Identify which cell holds the provided text, then report its [x, y] central coordinate. 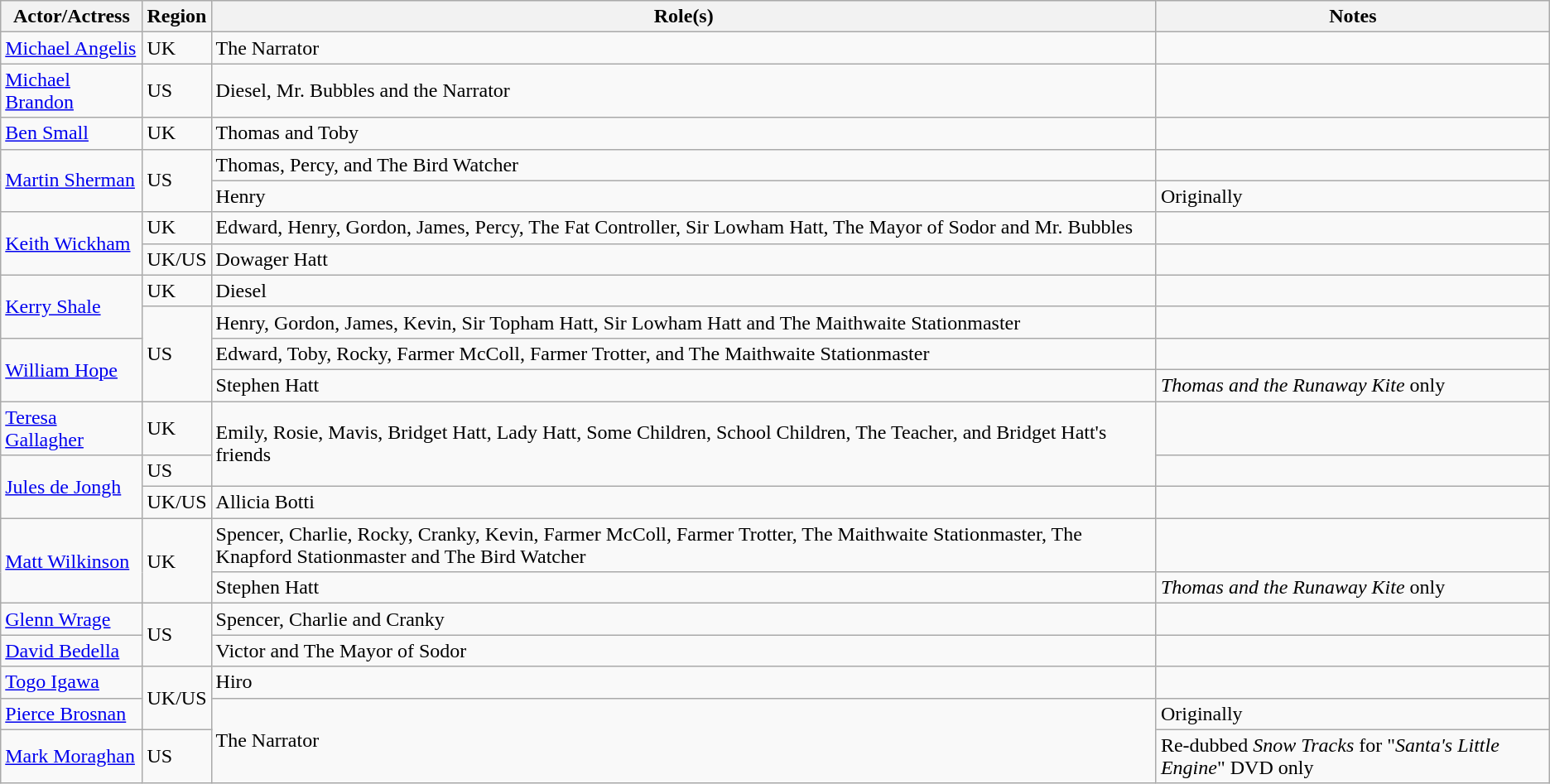
Keith Wickham [71, 243]
Actor/Actress [71, 17]
Michael Angelis [71, 48]
Role(s) [684, 17]
Notes [1353, 17]
Michael Brandon [71, 91]
Edward, Toby, Rocky, Farmer McColl, Farmer Trotter, and The Maithwaite Stationmaster [684, 354]
Ben Small [71, 133]
Teresa Gallagher [71, 427]
Hiro [684, 682]
Matt Wilkinson [71, 561]
Henry, Gordon, James, Kevin, Sir Topham Hatt, Sir Lowham Hatt and The Maithwaite Stationmaster [684, 322]
Glenn Wrage [71, 619]
Diesel [684, 291]
Edward, Henry, Gordon, James, Percy, The Fat Controller, Sir Lowham Hatt, The Mayor of Sodor and Mr. Bubbles [684, 228]
Togo Igawa [71, 682]
Emily, Rosie, Mavis, Bridget Hatt, Lady Hatt, Some Children, School Children, The Teacher, and Bridget Hatt's friends [684, 444]
Re-dubbed Snow Tracks for "Santa's Little Engine" DVD only [1353, 757]
Spencer, Charlie, Rocky, Cranky, Kevin, Farmer McColl, Farmer Trotter, The Maithwaite Stationmaster, The Knapford Stationmaster and The Bird Watcher [684, 545]
Victor and The Mayor of Sodor [684, 651]
Mark Moraghan [71, 757]
Spencer, Charlie and Cranky [684, 619]
Pierce Brosnan [71, 714]
Henry [684, 196]
Dowager Hatt [684, 259]
David Bedella [71, 651]
Jules de Jongh [71, 487]
Thomas and Toby [684, 133]
Kerry Shale [71, 306]
Diesel, Mr. Bubbles and the Narrator [684, 91]
Thomas, Percy, and The Bird Watcher [684, 165]
William Hope [71, 369]
Region [177, 17]
Allicia Botti [684, 503]
Martin Sherman [71, 180]
